Locate the cell with the specified text and output its (x, y) center coordinate. 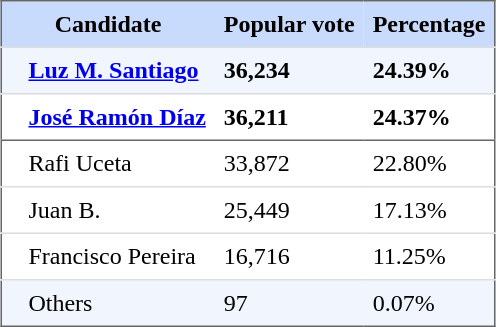
97 (290, 303)
17.13% (430, 210)
Popular vote (290, 24)
Juan B. (116, 210)
0.07% (430, 303)
Luz M. Santiago (116, 70)
33,872 (290, 163)
36,234 (290, 70)
24.37% (430, 117)
22.80% (430, 163)
25,449 (290, 210)
24.39% (430, 70)
Candidate (108, 24)
Others (116, 303)
11.25% (430, 256)
Percentage (430, 24)
16,716 (290, 256)
Rafi Uceta (116, 163)
José Ramón Díaz (116, 117)
36,211 (290, 117)
Francisco Pereira (116, 256)
